Locate the cell with the specified text and output its (x, y) center coordinate. 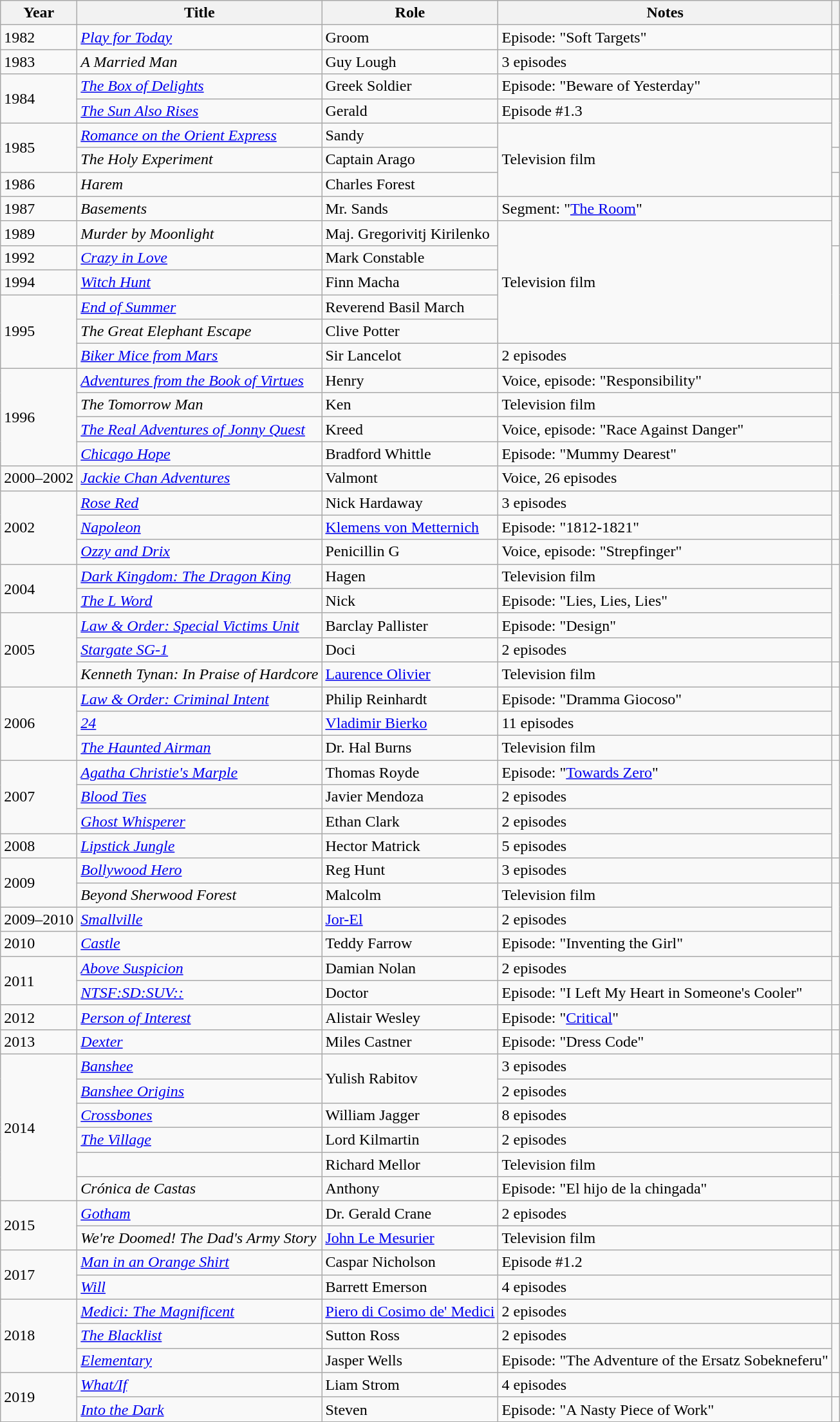
Anthony (410, 1189)
Charles Forest (410, 184)
Smallville (200, 919)
Episode: "Mummy Dearest" (666, 454)
Teddy Farrow (410, 944)
Voice, episode: "Responsibility" (666, 380)
Title (200, 13)
2011 (39, 980)
The Sun Also Rises (200, 111)
Groom (410, 37)
Above Suspicion (200, 968)
Napoleon (200, 527)
Harem (200, 184)
The Blacklist (200, 1336)
Piero di Cosimo de' Medici (410, 1311)
Voice, episode: "Strepfinger" (666, 552)
2008 (39, 846)
1984 (39, 98)
Malcolm (410, 895)
Nick Hardaway (410, 503)
Sandy (410, 135)
Chicago Hope (200, 454)
11 episodes (666, 724)
Philip Reinhardt (410, 698)
Law & Order: Special Victims Unit (200, 625)
Captain Arago (410, 160)
1995 (39, 332)
Valmont (410, 478)
Hagen (410, 576)
Elementary (200, 1360)
2019 (39, 1397)
Episode: "Inventing the Girl" (666, 944)
Voice, 26 episodes (666, 478)
Mr. Sands (410, 209)
Banshee (200, 1066)
1983 (39, 62)
2005 (39, 650)
Bradford Whittle (410, 454)
NTSF:SD:SUV:: (200, 993)
1989 (39, 233)
Medici: The Magnificent (200, 1311)
Dr. Gerald Crane (410, 1213)
Episode: "Towards Zero" (666, 772)
Damian Nolan (410, 968)
Episode: "Lies, Lies, Lies" (666, 601)
Ozzy and Drix (200, 552)
Episode: "Critical" (666, 1017)
Klemens von Metternich (410, 527)
2010 (39, 944)
Ghost Whisperer (200, 821)
Episode: "Soft Targets" (666, 37)
Jackie Chan Adventures (200, 478)
The L Word (200, 601)
1986 (39, 184)
Bollywood Hero (200, 870)
1992 (39, 257)
The Real Adventures of Jonny Quest (200, 429)
Finn Macha (410, 282)
2000–2002 (39, 478)
Lipstick Jungle (200, 846)
Murder by Moonlight (200, 233)
2017 (39, 1275)
Jor-El (410, 919)
Episode: "Design" (666, 625)
Ethan Clark (410, 821)
What/If (200, 1385)
Gotham (200, 1213)
Notes (666, 13)
2007 (39, 797)
Barclay Pallister (410, 625)
24 (200, 724)
Episode: "Beware of Yesterday" (666, 86)
Nick (410, 601)
Beyond Sherwood Forest (200, 895)
Dr. Hal Burns (410, 748)
1994 (39, 282)
We're Doomed! The Dad's Army Story (200, 1238)
Episode: "1812-1821" (666, 527)
The Village (200, 1140)
Thomas Royde (410, 772)
8 episodes (666, 1116)
Banshee Origins (200, 1091)
Henry (410, 380)
The Tomorrow Man (200, 405)
Reverend Basil March (410, 307)
The Great Elephant Escape (200, 332)
Episode: "Dramma Giocoso" (666, 698)
Yulish Rabitov (410, 1078)
2006 (39, 723)
Hector Matrick (410, 846)
Mark Constable (410, 257)
Episode: "I Left My Heart in Someone's Cooler" (666, 993)
1982 (39, 37)
Javier Mendoza (410, 797)
Episode: "Dress Code" (666, 1042)
1985 (39, 147)
Lord Kilmartin (410, 1140)
A Married Man (200, 62)
Sutton Ross (410, 1336)
Role (410, 13)
2013 (39, 1042)
Episode: "A Nasty Piece of Work" (666, 1409)
Guy Lough (410, 62)
Ken (410, 405)
Vladimir Bierko (410, 724)
Will (200, 1287)
Dark Kingdom: The Dragon King (200, 576)
Person of Interest (200, 1017)
Witch Hunt (200, 282)
John Le Mesurier (410, 1238)
The Box of Delights (200, 86)
The Haunted Airman (200, 748)
Crossbones (200, 1116)
Maj. Gregorivitj Kirilenko (410, 233)
2012 (39, 1017)
Agatha Christie's Marple (200, 772)
Episode: "El hijo de la chingada" (666, 1189)
Kreed (410, 429)
Into the Dark (200, 1409)
Clive Potter (410, 332)
Segment: "The Room" (666, 209)
2004 (39, 588)
Richard Mellor (410, 1165)
Blood Ties (200, 797)
Romance on the Orient Express (200, 135)
Caspar Nicholson (410, 1262)
Miles Castner (410, 1042)
Castle (200, 944)
Crazy in Love (200, 257)
1987 (39, 209)
2002 (39, 527)
Jasper Wells (410, 1360)
Penicillin G (410, 552)
Kenneth Tynan: In Praise of Hardcore (200, 674)
Sir Lancelot (410, 356)
Crónica de Castas (200, 1189)
Laurence Olivier (410, 674)
Steven (410, 1409)
William Jagger (410, 1116)
Biker Mice from Mars (200, 356)
2015 (39, 1226)
Basements (200, 209)
Adventures from the Book of Virtues (200, 380)
Play for Today (200, 37)
Episode #1.2 (666, 1262)
Gerald (410, 111)
Barrett Emerson (410, 1287)
Man in an Orange Shirt (200, 1262)
2014 (39, 1127)
End of Summer (200, 307)
Episode: "The Adventure of the Ersatz Sobekneferu" (666, 1360)
Year (39, 13)
Doctor (410, 993)
Liam Strom (410, 1385)
2009–2010 (39, 919)
Voice, episode: "Race Against Danger" (666, 429)
Doci (410, 650)
Law & Order: Criminal Intent (200, 698)
Greek Soldier (410, 86)
Episode #1.3 (666, 111)
Stargate SG-1 (200, 650)
Alistair Wesley (410, 1017)
Dexter (200, 1042)
5 episodes (666, 846)
2018 (39, 1336)
1996 (39, 417)
Reg Hunt (410, 870)
Rose Red (200, 503)
The Holy Experiment (200, 160)
2009 (39, 883)
